Capture the cell that displays the provided text and extract its [X, Y] central coordinate. 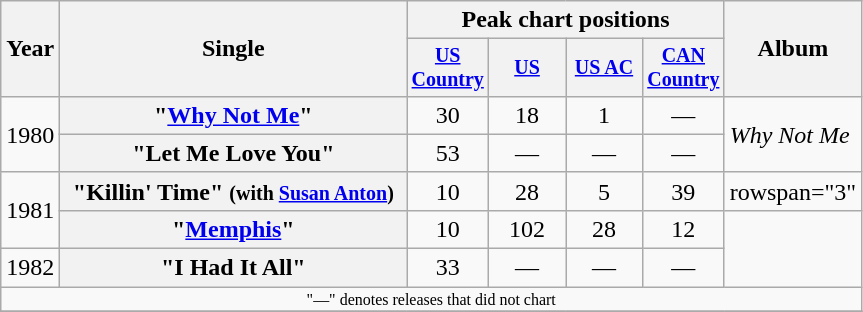
18 [528, 115]
"Why Not Me" [234, 115]
rowspan="3" [793, 191]
1 [604, 115]
"Killin' Time" (with Susan Anton) [234, 191]
5 [604, 191]
"—" denotes releases that did not chart [432, 299]
"Let Me Love You" [234, 153]
Album [793, 49]
CAN Country [683, 68]
Why Not Me [793, 134]
"Memphis" [234, 229]
53 [448, 153]
30 [448, 115]
US Country [448, 68]
"I Had It All" [234, 268]
1981 [30, 210]
US AC [604, 68]
Peak chart positions [566, 20]
1982 [30, 268]
Year [30, 49]
33 [448, 268]
Single [234, 49]
12 [683, 229]
39 [683, 191]
1980 [30, 134]
US [528, 68]
102 [528, 229]
